Locate the cell with the specified text and output its [x, y] center coordinate. 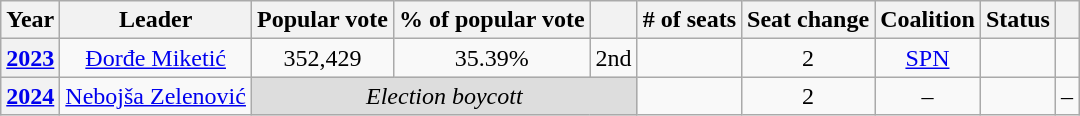
Popular vote [322, 20]
2024 [30, 96]
35.39% [492, 58]
Election boycott [444, 96]
2023 [30, 58]
Year [30, 20]
Đorđe Miketić [156, 58]
2nd [614, 58]
Seat change [808, 20]
Coalition [928, 20]
% of popular vote [492, 20]
352,429 [322, 58]
Leader [156, 20]
# of seats [689, 20]
Nebojša Zelenović [156, 96]
SPN [928, 58]
Status [1018, 20]
